Capture the cell that displays the provided text and extract its (x, y) central coordinate. 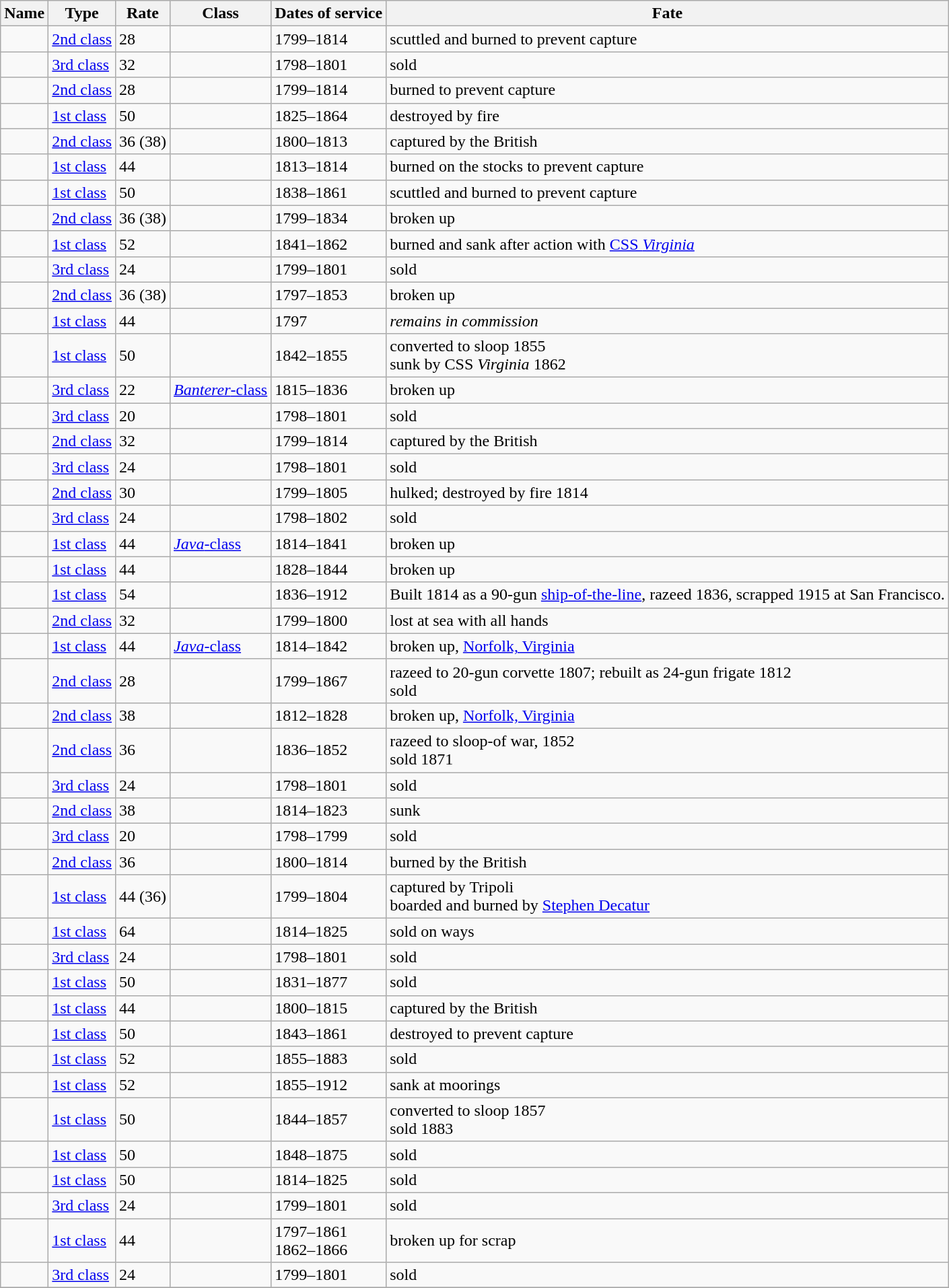
sank at moorings (668, 1085)
broken up for scrap (668, 1240)
1831–1877 (328, 982)
1842–1855 (328, 355)
Class (221, 13)
1815–1836 (328, 390)
1800–1815 (328, 1008)
1799–1800 (328, 620)
1799–1834 (328, 218)
1813–1814 (328, 167)
destroyed to prevent capture (668, 1034)
54 (143, 595)
Dates of service (328, 13)
Built 1814 as a 90-gun ship-of-the-line, razeed 1836, scrapped 1915 at San Francisco. (668, 595)
lost at sea with all hands (668, 620)
1848–1875 (328, 1154)
hulked; destroyed by fire 1814 (668, 493)
1797–1853 (328, 295)
1812–1828 (328, 715)
1825–1864 (328, 116)
1828–1844 (328, 569)
64 (143, 931)
1814–1842 (328, 646)
1814–1823 (328, 811)
1797 (328, 321)
Name (24, 13)
1799–1805 (328, 493)
Rate (143, 13)
30 (143, 493)
1800–1813 (328, 141)
1798–1799 (328, 836)
1855–1883 (328, 1059)
1797–1861 1862–1866 (328, 1240)
1841–1862 (328, 244)
burned by the British (668, 862)
converted to sloop 1857sold 1883 (668, 1120)
sold on ways (668, 931)
1843–1861 (328, 1034)
1800–1814 (328, 862)
1838–1861 (328, 192)
1836–1852 (328, 750)
sunk (668, 811)
remains in commission (668, 321)
1799–1867 (328, 681)
converted to sloop 1855sunk by CSS Virginia 1862 (668, 355)
captured by Tripoliboarded and burned by Stephen Decatur (668, 896)
1798–1802 (328, 518)
Type (82, 13)
razeed to 20-gun corvette 1807; rebuilt as 24-gun frigate 1812 sold (668, 681)
burned and sank after action with CSS Virginia (668, 244)
burned to prevent capture (668, 90)
Banterer-class (221, 390)
1799–1804 (328, 896)
1844–1857 (328, 1120)
44 (36) (143, 896)
razeed to sloop-of war, 1852sold 1871 (668, 750)
1814–1841 (328, 544)
destroyed by fire (668, 116)
1855–1912 (328, 1085)
22 (143, 390)
burned on the stocks to prevent capture (668, 167)
Fate (668, 13)
1836–1912 (328, 595)
